Determine the (x, y) coordinate at the center of the cell enclosing the given text.  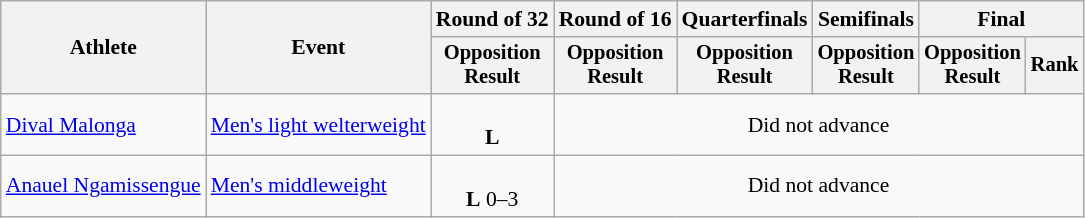
Semifinals (866, 19)
L 0–3 (492, 186)
Men's light welterweight (318, 124)
Quarterfinals (745, 19)
Event (318, 48)
Round of 16 (616, 19)
Dival Malonga (104, 124)
Final (1001, 19)
Men's middleweight (318, 186)
Anauel Ngamissengue (104, 186)
Rank (1055, 66)
Round of 32 (492, 19)
L (492, 124)
Athlete (104, 48)
